Return the (x, y) coordinate for the center point of the cell that contains the specified text.  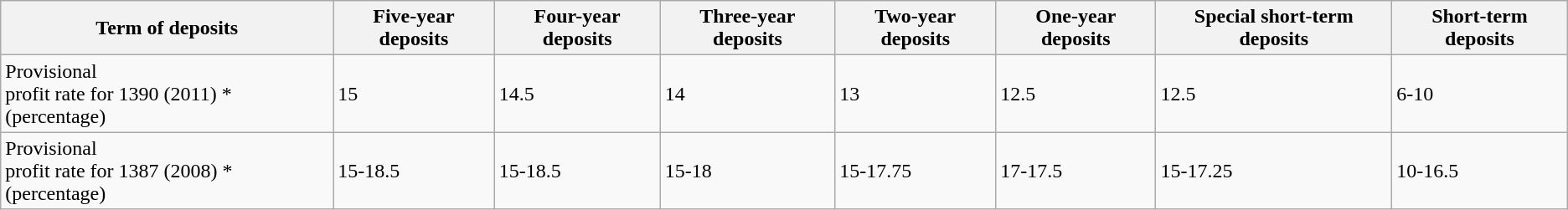
15-17.25 (1274, 171)
Four-year deposits (577, 28)
15-18 (747, 171)
Term of deposits (168, 28)
Five-year deposits (414, 28)
17-17.5 (1075, 171)
One-year deposits (1075, 28)
13 (916, 94)
Short-term deposits (1480, 28)
6-10 (1480, 94)
10-16.5 (1480, 171)
Provisionalprofit rate for 1390 (2011) * (percentage) (168, 94)
Two-year deposits (916, 28)
14 (747, 94)
Three-year deposits (747, 28)
Special short-term deposits (1274, 28)
Provisionalprofit rate for 1387 (2008) * (percentage) (168, 171)
15-17.75 (916, 171)
15 (414, 94)
14.5 (577, 94)
